Detect which cell encompasses the target text, then output its [x, y] center coordinate. 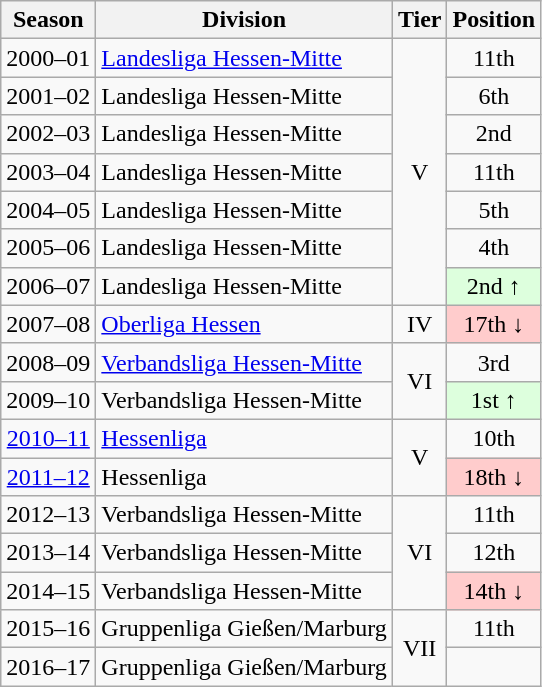
10th [494, 438]
2010–11 [48, 438]
2000–01 [48, 58]
2015–16 [48, 629]
Position [494, 20]
Tier [420, 20]
2004–05 [48, 210]
2009–10 [48, 400]
IV [420, 324]
3rd [494, 362]
2006–07 [48, 286]
17th ↓ [494, 324]
6th [494, 96]
12th [494, 553]
2013–14 [48, 553]
2003–04 [48, 172]
2005–06 [48, 248]
2012–13 [48, 515]
1st ↑ [494, 400]
4th [494, 248]
Oberliga Hessen [244, 324]
2nd [494, 134]
18th ↓ [494, 477]
2007–08 [48, 324]
5th [494, 210]
14th ↓ [494, 591]
2008–09 [48, 362]
VII [420, 648]
2011–12 [48, 477]
2014–15 [48, 591]
2002–03 [48, 134]
2016–17 [48, 667]
Season [48, 20]
2nd ↑ [494, 286]
Division [244, 20]
2001–02 [48, 96]
